Find where the given text appears and provide that cell's center as (X, Y) coordinate. 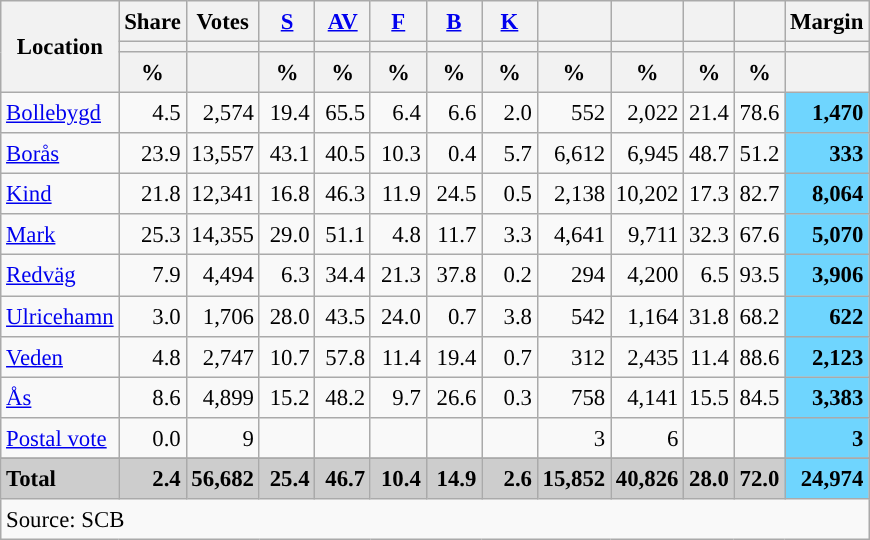
46.7 (343, 478)
333 (827, 154)
10.4 (398, 478)
21.3 (398, 276)
2,138 (574, 194)
11.9 (398, 194)
3.3 (510, 234)
88.6 (759, 356)
Ulricehamn (60, 316)
12,341 (222, 194)
F (398, 22)
3,383 (827, 398)
56,682 (222, 478)
6.5 (709, 276)
11.7 (454, 234)
6,612 (574, 154)
2,435 (646, 356)
2.6 (510, 478)
2.0 (510, 114)
6.3 (287, 276)
43.5 (343, 316)
Bollebygd (60, 114)
15.2 (287, 398)
622 (827, 316)
40,826 (646, 478)
3.0 (152, 316)
46.3 (343, 194)
5.7 (510, 154)
24.5 (454, 194)
3.8 (510, 316)
25.3 (152, 234)
294 (574, 276)
Votes (222, 22)
40.5 (343, 154)
7.9 (152, 276)
25.4 (287, 478)
3,906 (827, 276)
5,070 (827, 234)
2.4 (152, 478)
6,945 (646, 154)
29.0 (287, 234)
43.1 (287, 154)
82.7 (759, 194)
32.3 (709, 234)
16.8 (287, 194)
10.3 (398, 154)
552 (574, 114)
2,123 (827, 356)
4,494 (222, 276)
2,574 (222, 114)
14.9 (454, 478)
51.1 (343, 234)
312 (574, 356)
24.0 (398, 316)
Postal vote (60, 438)
48.7 (709, 154)
0.0 (152, 438)
17.3 (709, 194)
93.5 (759, 276)
6.6 (454, 114)
Total (60, 478)
8,064 (827, 194)
8.6 (152, 398)
B (454, 22)
26.6 (454, 398)
2,747 (222, 356)
10,202 (646, 194)
13,557 (222, 154)
48.2 (343, 398)
24,974 (827, 478)
Source: SCB (435, 520)
72.0 (759, 478)
10.7 (287, 356)
Redväg (60, 276)
0.4 (454, 154)
65.5 (343, 114)
51.2 (759, 154)
AV (343, 22)
15.5 (709, 398)
4,641 (574, 234)
542 (574, 316)
4.5 (152, 114)
34.4 (343, 276)
4,899 (222, 398)
6 (646, 438)
1,706 (222, 316)
15,852 (574, 478)
9,711 (646, 234)
0.3 (510, 398)
14,355 (222, 234)
6.4 (398, 114)
9 (222, 438)
21.8 (152, 194)
0.2 (510, 276)
0.5 (510, 194)
1,470 (827, 114)
S (287, 22)
Veden (60, 356)
Kind (60, 194)
31.8 (709, 316)
21.4 (709, 114)
57.8 (343, 356)
K (510, 22)
4,200 (646, 276)
67.6 (759, 234)
68.2 (759, 316)
2,022 (646, 114)
Margin (827, 22)
37.8 (454, 276)
758 (574, 398)
Share (152, 22)
1,164 (646, 316)
84.5 (759, 398)
Location (60, 47)
Mark (60, 234)
Ås (60, 398)
Borås (60, 154)
78.6 (759, 114)
9.7 (398, 398)
23.9 (152, 154)
4,141 (646, 398)
